Locate the cell with the specified text and output its (X, Y) center coordinate. 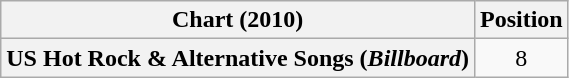
US Hot Rock & Alternative Songs (Billboard) (238, 58)
Chart (2010) (238, 20)
8 (521, 58)
Position (521, 20)
